Scan for the cell matching the given text and deliver its (X, Y) coordinate at center. 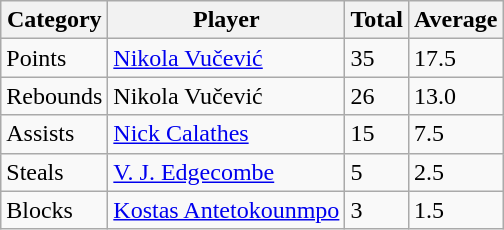
Nick Calathes (226, 134)
2.5 (456, 172)
V. J. Edgecombe (226, 172)
Blocks (54, 210)
Steals (54, 172)
1.5 (456, 210)
26 (377, 96)
Category (54, 20)
Assists (54, 134)
13.0 (456, 96)
Average (456, 20)
Kostas Antetokounmpo (226, 210)
35 (377, 58)
5 (377, 172)
Total (377, 20)
7.5 (456, 134)
3 (377, 210)
Player (226, 20)
Points (54, 58)
17.5 (456, 58)
15 (377, 134)
Rebounds (54, 96)
